Return the [x, y] coordinate for the center point of the cell that contains the specified text.  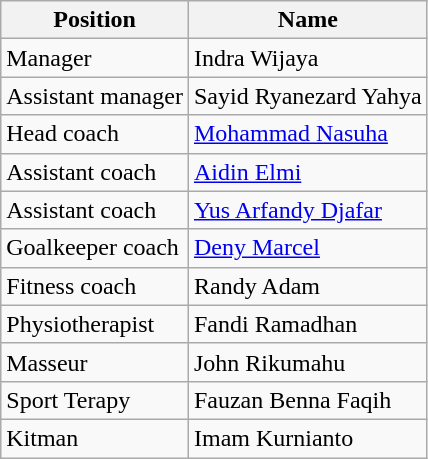
Head coach [95, 134]
Masseur [95, 362]
John Rikumahu [308, 362]
Goalkeeper coach [95, 248]
Assistant manager [95, 96]
Randy Adam [308, 286]
Kitman [95, 438]
Name [308, 20]
Sport Terapy [95, 400]
Sayid Ryanezard Yahya [308, 96]
Fauzan Benna Faqih [308, 400]
Aidin Elmi [308, 172]
Physiotherapist [95, 324]
Indra Wijaya [308, 58]
Imam Kurnianto [308, 438]
Yus Arfandy Djafar [308, 210]
Manager [95, 58]
Deny Marcel [308, 248]
Fitness coach [95, 286]
Mohammad Nasuha [308, 134]
Fandi Ramadhan [308, 324]
Position [95, 20]
